Find where the given text appears and provide that cell's center as [X, Y] coordinate. 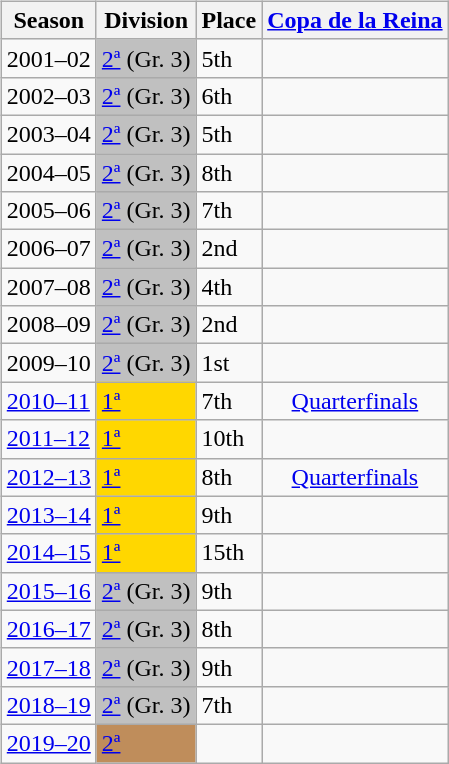
2ª [146, 743]
2014–15 [48, 553]
6th [229, 96]
2017–18 [48, 667]
2012–13 [48, 477]
2004–05 [48, 173]
Copa de la Reina [355, 20]
2006–07 [48, 249]
2009–10 [48, 363]
2011–12 [48, 439]
1st [229, 363]
2010–11 [48, 401]
Season [48, 20]
2005–06 [48, 211]
2002–03 [48, 96]
2019–20 [48, 743]
2007–08 [48, 287]
Division [146, 20]
2003–04 [48, 134]
2015–16 [48, 591]
2016–17 [48, 629]
15th [229, 553]
2008–09 [48, 325]
2001–02 [48, 58]
10th [229, 439]
4th [229, 287]
Place [229, 20]
2013–14 [48, 515]
2018–19 [48, 705]
